Search for the cell housing the specified text and yield its [x, y] center coordinate. 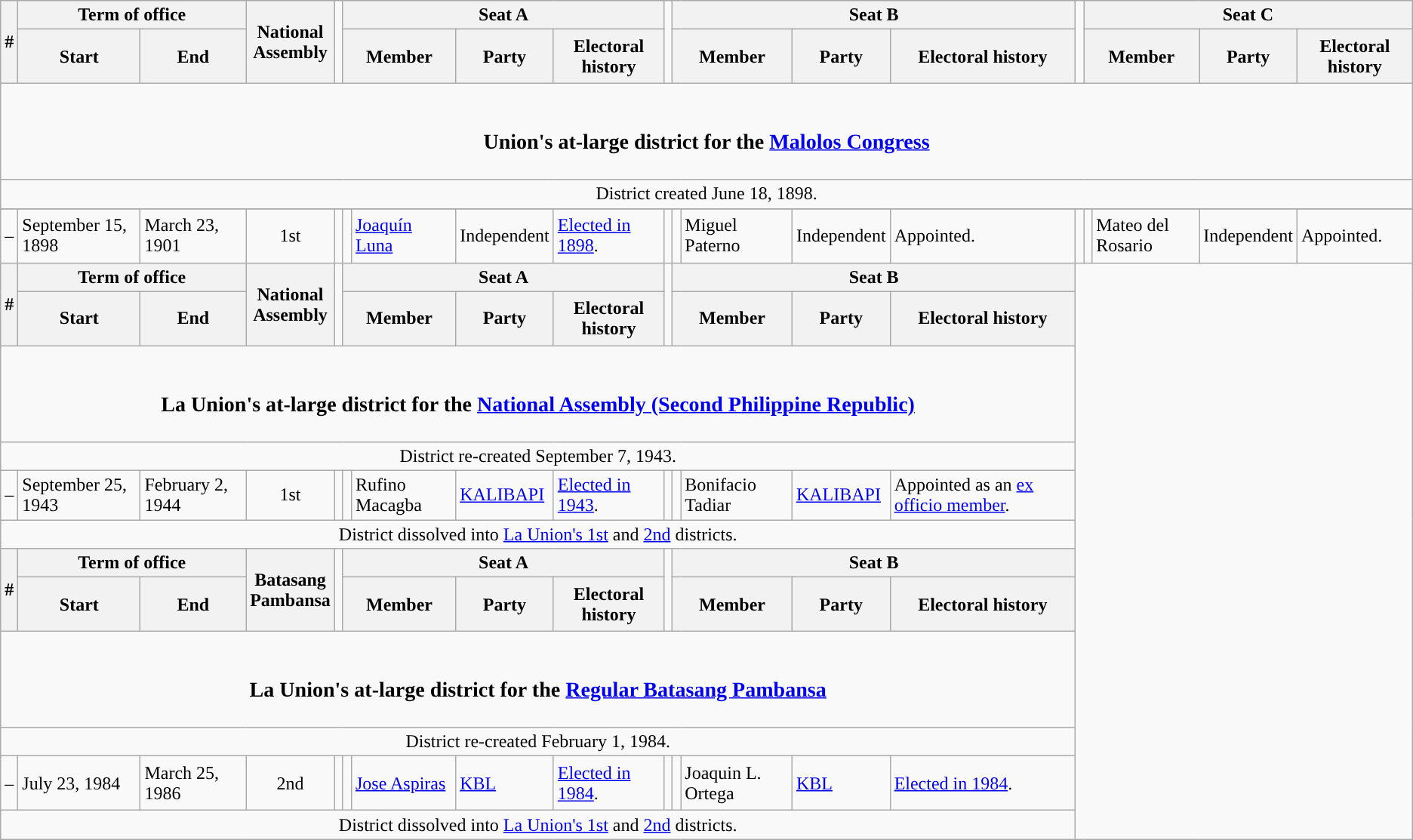
Seat C [1248, 15]
February 2, 1944 [193, 495]
Miguel Paterno [737, 235]
Joaquin L. Ortega [737, 783]
March 23, 1901 [193, 235]
Joaquín Luna [403, 235]
La Union's at-large district for the National Assembly (Second Philippine Republic) [538, 394]
La Union's at-large district for the Regular Batasang Pambansa [538, 679]
2nd [291, 783]
Elected in 1898. [608, 235]
BatasangPambansa [291, 590]
Rufino Macagba [403, 495]
Mateo del Rosario [1146, 235]
District created June 18, 1898. [706, 194]
Union's at-large district for the Malolos Congress [706, 131]
Elected in 1943. [608, 495]
District re-created February 1, 1984. [538, 742]
September 15, 1898 [79, 235]
Jose Aspiras [403, 783]
July 23, 1984 [79, 783]
September 25, 1943 [79, 495]
District re-created September 7, 1943. [538, 456]
Appointed as an ex officio member. [983, 495]
March 25, 1986 [193, 783]
Bonifacio Tadiar [737, 495]
